Capture the cell that displays the provided text and extract its (X, Y) central coordinate. 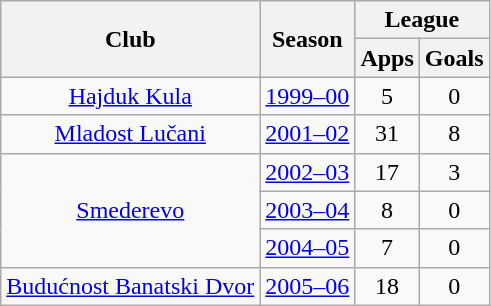
2002–03 (308, 172)
18 (387, 286)
5 (387, 96)
31 (387, 134)
3 (454, 172)
2003–04 (308, 210)
Mladost Lučani (130, 134)
Season (308, 39)
2001–02 (308, 134)
2005–06 (308, 286)
Club (130, 39)
2004–05 (308, 248)
League (422, 20)
Hajduk Kula (130, 96)
1999–00 (308, 96)
Smederevo (130, 210)
Apps (387, 58)
Goals (454, 58)
17 (387, 172)
7 (387, 248)
Budućnost Banatski Dvor (130, 286)
